Pinpoint the cell where the given text exists, returning its [x, y] midpoint coordinate. 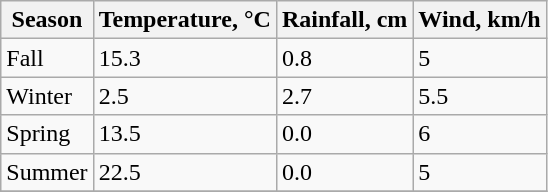
22.5 [184, 172]
Rainfall, cm [344, 20]
Temperature, °C [184, 20]
2.5 [184, 96]
2.7 [344, 96]
Wind, km/h [480, 20]
Spring [47, 134]
6 [480, 134]
Fall [47, 58]
13.5 [184, 134]
Summer [47, 172]
0.8 [344, 58]
Season [47, 20]
Winter [47, 96]
5.5 [480, 96]
15.3 [184, 58]
